Pinpoint the cell where the given text exists, returning its (x, y) midpoint coordinate. 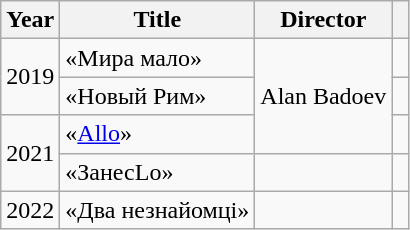
«Мира мало» (158, 58)
Year (30, 20)
Director (324, 20)
«ЗанесLo» (158, 172)
«Два незнайомці» (158, 210)
Alan Badoev (324, 96)
2021 (30, 153)
«Новый Рим» (158, 96)
2022 (30, 210)
Title (158, 20)
2019 (30, 77)
«Allo» (158, 134)
